From the cell containing the given text, extract its center point as (X, Y) coordinate. 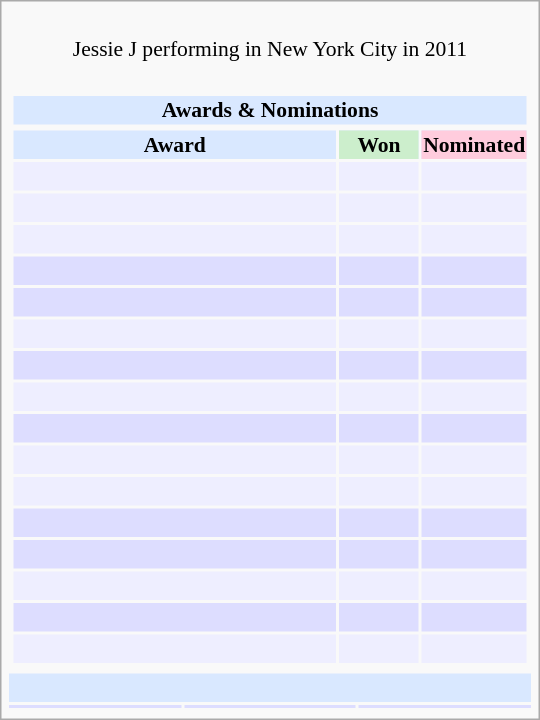
Awards & Nominations Award Won Nominated (270, 368)
Jessie J performing in New York City in 2011 (270, 36)
Award (174, 144)
Awards & Nominations (270, 110)
Won (379, 144)
Nominated (474, 144)
